For the text-containing cell, return its midpoint in [x, y] coordinate format. 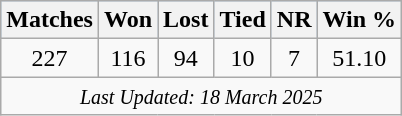
51.10 [360, 58]
Lost [186, 20]
10 [242, 58]
116 [128, 58]
Won [128, 20]
NR [294, 20]
Matches [50, 20]
Last Updated: 18 March 2025 [202, 96]
227 [50, 58]
7 [294, 58]
Win % [360, 20]
Tied [242, 20]
94 [186, 58]
